Capture the cell that displays the provided text and extract its (X, Y) central coordinate. 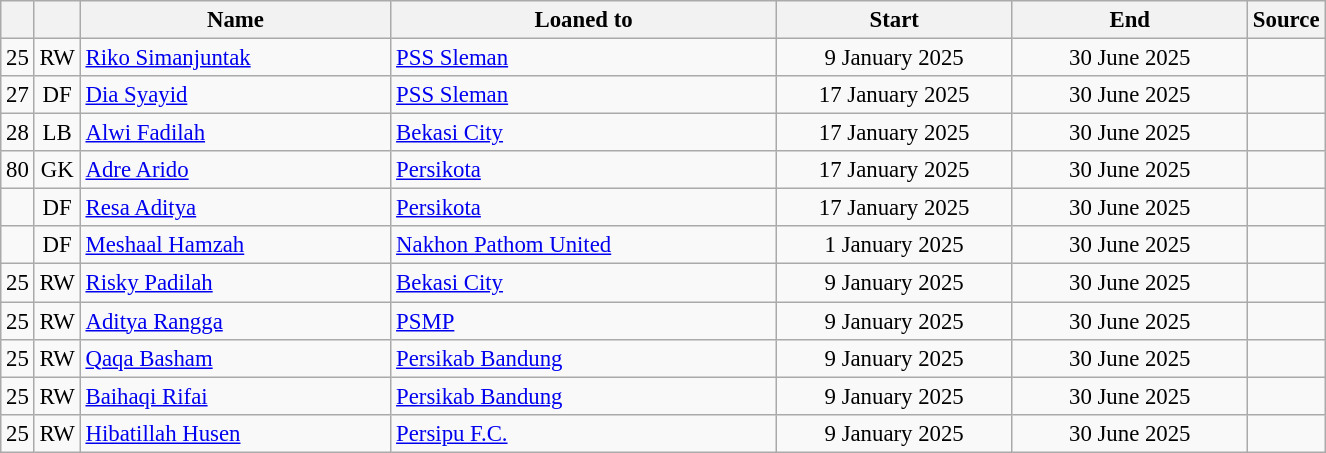
Hibatillah Husen (236, 433)
Source (1286, 20)
GK (57, 170)
Qaqa Basham (236, 358)
Name (236, 20)
Loaned to (584, 20)
Nakhon Pathom United (584, 245)
28 (18, 133)
Alwi Fadilah (236, 133)
80 (18, 170)
Riko Simanjuntak (236, 58)
Adre Arido (236, 170)
Persipu F.C. (584, 433)
Start (894, 20)
27 (18, 95)
Baihaqi Rifai (236, 396)
Aditya Rangga (236, 321)
End (1130, 20)
Dia Syayid (236, 95)
Meshaal Hamzah (236, 245)
1 January 2025 (894, 245)
Risky Padilah (236, 283)
PSMP (584, 321)
LB (57, 133)
Resa Aditya (236, 208)
